Identify which cell holds the provided text, then report its (x, y) central coordinate. 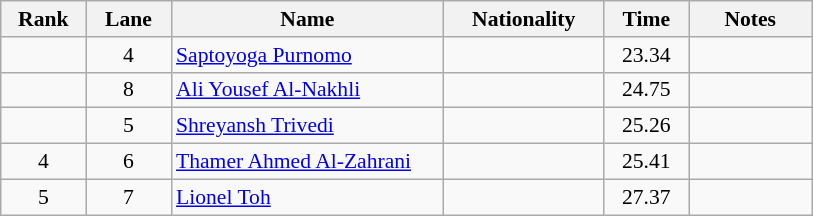
Rank (44, 19)
Shreyansh Trivedi (308, 126)
Name (308, 19)
Ali Yousef Al-Nakhli (308, 90)
6 (128, 162)
23.34 (646, 55)
Lionel Toh (308, 197)
Time (646, 19)
25.41 (646, 162)
Notes (750, 19)
25.26 (646, 126)
7 (128, 197)
Lane (128, 19)
Thamer Ahmed Al-Zahrani (308, 162)
Saptoyoga Purnomo (308, 55)
Nationality (524, 19)
27.37 (646, 197)
8 (128, 90)
24.75 (646, 90)
